For the text-containing cell, return its midpoint in [x, y] coordinate format. 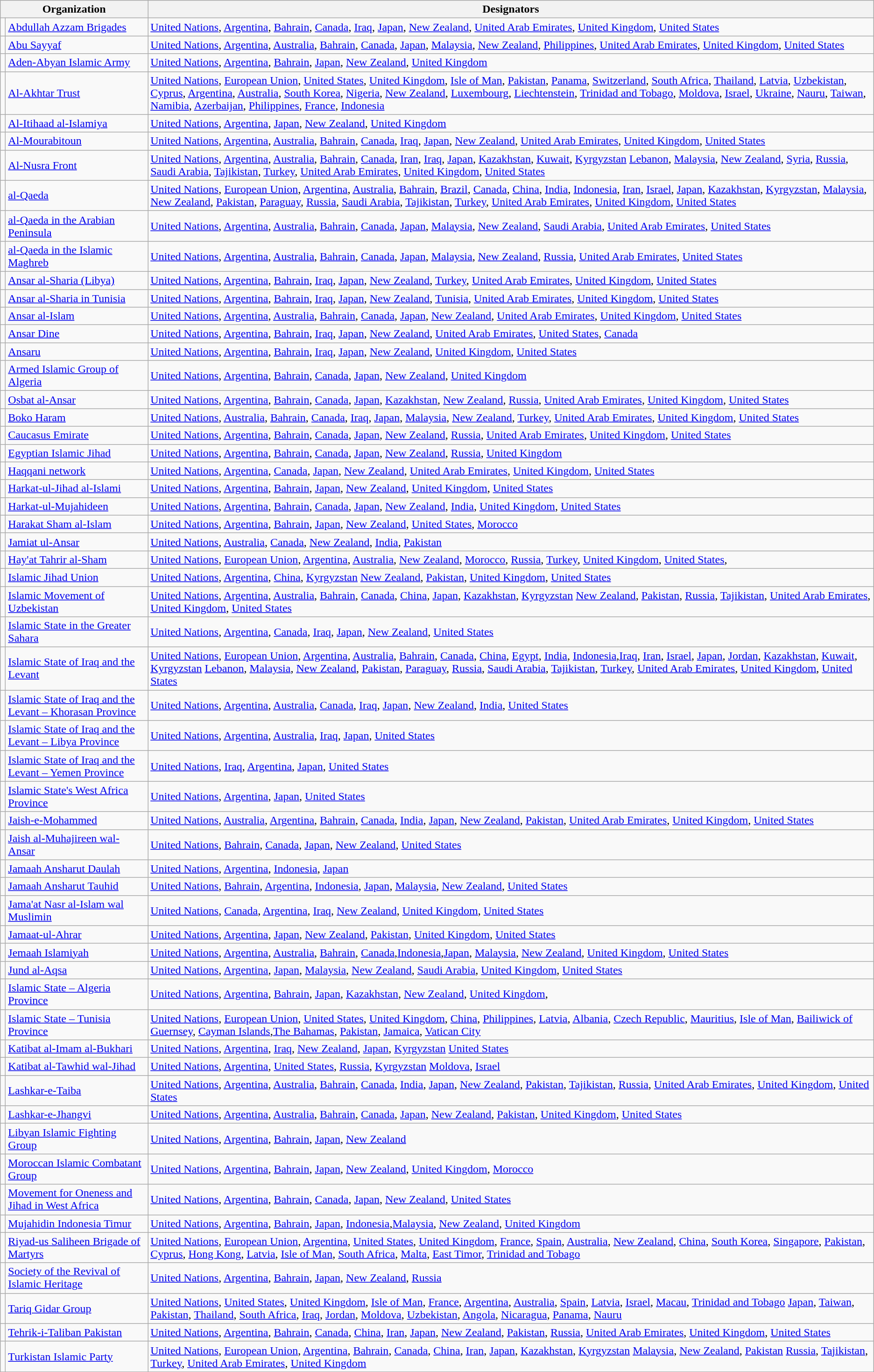
Jaish-e-Mohammed [77, 820]
Harkat-ul-Mujahideen [77, 506]
Aden-Abyan Islamic Army [77, 63]
United Nations, Argentina, Bahrain, Canada, Japan, New Zealand, India, United Kingdom, United States [511, 506]
United Nations, Bahrain, Canada, Japan, New Zealand, United States [511, 844]
Boko Haram [77, 417]
United Nations, Argentina, Australia, Bahrain, Canada, Japan, New Zealand, United Arab Emirates, United Kingdom, United States [511, 316]
United Nations, Argentina, Bahrain, Iraq, Japan, New Zealand, Turkey, United Arab Emirates, United Kingdom, United States [511, 280]
Islamic State's West Africa Province [77, 797]
United Nations, Argentina, Bahrain, Japan, New Zealand, Russia [511, 1278]
Jamaat-ul-Ahrar [77, 934]
United Nations, Argentina, United States, Russia, Kyrgyzstan Moldova, Israel [511, 1067]
United Nations, Argentina, Japan, United States [511, 797]
United Nations, Argentina, Bahrain, Canada, Japan, New Zealand, Russia, United Arab Emirates, United Kingdom, United States [511, 435]
Al-Itihaad al-Islamiya [77, 123]
United Nations, Bahrain, Argentina, Indonesia, Japan, Malaysia, New Zealand, United States [511, 886]
United Nations, Argentina, Iraq, New Zealand, Japan, Kyrgyzstan United States [511, 1049]
Islamic State – Tunisia Province [77, 1025]
al-Qaeda [77, 195]
Mujahidin Indonesia Timur [77, 1223]
Islamic State of Iraq and the Levant – Yemen Province [77, 766]
Ansar Dine [77, 334]
United Nations, Argentina, Bahrain, Japan, Indonesia,Malaysia, New Zealand, United Kingdom [511, 1223]
Jama'at Nasr al-Islam wal Muslimin [77, 911]
Tariq Gidar Group [77, 1308]
United Nations, Argentina, Australia, Bahrain, Canada, Iraq, Japan, New Zealand, United Arab Emirates, United Kingdom, United States [511, 141]
United Nations, Argentina, Australia, Bahrain, Canada, Japan, Malaysia, New Zealand, Russia, United Arab Emirates, United States [511, 256]
United Nations, Argentina, Japan, New Zealand, Pakistan, United Kingdom, United States [511, 934]
Jamaah Ansharut Tauhid [77, 886]
United Nations, Argentina, China, Kyrgyzstan New Zealand, Pakistan, United Kingdom, United States [511, 577]
Organization [74, 9]
Movement for Oneness and Jihad in West Africa [77, 1199]
Islamic Jihad Union [77, 577]
Society of the Revival of Islamic Heritage [77, 1278]
United Nations, Argentina, Bahrain, Canada, Iraq, Japan, New Zealand, United Arab Emirates, United Kingdom, United States [511, 27]
United Nations, Argentina, Canada, Iraq, Japan, New Zealand, United States [511, 632]
United Nations, Argentina, Australia, Bahrain, Canada,Indonesia,Japan, Malaysia, New Zealand, United Kingdom, United States [511, 952]
Ansar al-Sharia (Libya) [77, 280]
al-Qaeda in the Islamic Maghreb [77, 256]
Moroccan Islamic Combatant Group [77, 1169]
Tehrik-i-Taliban Pakistan [77, 1332]
United Nations, Argentina, Bahrain, Canada, China, Iran, Japan, New Zealand, Pakistan, Russia, United Arab Emirates, United Kingdom, United States [511, 1332]
United Nations, European Union, Argentina, Australia, New Zealand, Morocco, Russia, Turkey, United Kingdom, United States, [511, 559]
Abu Sayyaf [77, 45]
United Nations, Argentina, Australia, Bahrain, Canada, Japan, Malaysia, New Zealand, Philippines, United Arab Emirates, United Kingdom, United States [511, 45]
Armed Islamic Group of Algeria [77, 375]
Jemaah Islamiyah [77, 952]
Designators [511, 9]
United Nations, Australia, Canada, New Zealand, India, Pakistan [511, 542]
Al-Akhtar Trust [77, 93]
United Nations, Argentina, Bahrain, Canada, Japan, New Zealand, United Kingdom [511, 375]
United Nations, Argentina, Bahrain, Iraq, Japan, New Zealand, United Kingdom, United States [511, 352]
United Nations, Argentina, Bahrain, Iraq, Japan, New Zealand, Tunisia, United Arab Emirates, United Kingdom, United States [511, 298]
Ansar al-Islam [77, 316]
Osbat al-Ansar [77, 400]
United Nations, Argentina, Bahrain, Japan, New Zealand, United Kingdom, United States [511, 488]
Jund al-Aqsa [77, 970]
Katibat al-Tawhid wal-Jihad [77, 1067]
Caucasus Emirate [77, 435]
Al-Mourabitoun [77, 141]
Harakat Sham al-Islam [77, 524]
Islamic State of Iraq and the Levant [77, 669]
United Nations, Argentina, Australia, Bahrain, Canada, Japan, New Zealand, Pakistan, United Kingdom, United States [511, 1115]
Islamic State of Iraq and the Levant – Libya Province [77, 736]
Jamiat ul-Ansar [77, 542]
Islamic Movement of Uzbekistan [77, 601]
United Nations, Argentina, Bahrain, Japan, New Zealand [511, 1139]
Egyptian Islamic Jihad [77, 453]
United Nations, Argentina, Australia, Canada, Iraq, Japan, New Zealand, India, United States [511, 705]
United Nations, Argentina, Japan, Malaysia, New Zealand, Saudi Arabia, United Kingdom, United States [511, 970]
United Nations, Argentina, Bahrain, Canada, Japan, New Zealand, Russia, United Kingdom [511, 453]
United Nations, Argentina, Bahrain, Canada, Japan, New Zealand, United States [511, 1199]
Turkistan Islamic Party [77, 1356]
United Nations, Argentina, Bahrain, Japan, New Zealand, United Kingdom [511, 63]
United Nations, Argentina, Bahrain, Japan, Kazakhstan, New Zealand, United Kingdom, [511, 994]
Jamaah Ansharut Daulah [77, 869]
United Nations, Argentina, Bahrain, Iraq, Japan, New Zealand, United Arab Emirates, United States, Canada [511, 334]
Lashkar-e-Taiba [77, 1091]
United Nations, Argentina, Bahrain, Canada, Japan, Kazakhstan, New Zealand, Russia, United Arab Emirates, United Kingdom, United States [511, 400]
United Nations, Argentina, Australia, Iraq, Japan, United States [511, 736]
United Nations, Australia, Bahrain, Canada, Iraq, Japan, Malaysia, New Zealand, Turkey, United Arab Emirates, United Kingdom, United States [511, 417]
Islamic State of Iraq and the Levant – Khorasan Province [77, 705]
United Nations, Australia, Argentina, Bahrain, Canada, India, Japan, New Zealand, Pakistan, United Arab Emirates, United Kingdom, United States [511, 820]
Katibat al-Imam al-Bukhari [77, 1049]
Hay'at Tahrir al-Sham [77, 559]
United Nations, Argentina, Canada, Japan, New Zealand, United Arab Emirates, United Kingdom, United States [511, 471]
Harkat-ul-Jihad al-Islami [77, 488]
Al-Nusra Front [77, 165]
Islamic State – Algeria Province [77, 994]
Haqqani network [77, 471]
Libyan Islamic Fighting Group [77, 1139]
Ansaru [77, 352]
Islamic State in the Greater Sahara [77, 632]
United Nations, Canada, Argentina, Iraq, New Zealand, United Kingdom, United States [511, 911]
Jaish al-Muhajireen wal-Ansar [77, 844]
Lashkar-e-Jhangvi [77, 1115]
United Nations, Iraq, Argentina, Japan, United States [511, 766]
Riyad-us Saliheen Brigade of Martyrs [77, 1248]
United Nations, Argentina, Bahrain, Japan, New Zealand, United Kingdom, Morocco [511, 1169]
Ansar al-Sharia in Tunisia [77, 298]
United Nations, Argentina, Japan, New Zealand, United Kingdom [511, 123]
al-Qaeda in the Arabian Peninsula [77, 226]
United Nations, Argentina, Bahrain, Japan, New Zealand, United States, Morocco [511, 524]
United Nations, Argentina, Australia, Bahrain, Canada, Japan, Malaysia, New Zealand, Saudi Arabia, United Arab Emirates, United States [511, 226]
United Nations, Argentina, Indonesia, Japan [511, 869]
Abdullah Azzam Brigades [77, 27]
